Identify which cell holds the provided text, then report its [X, Y] central coordinate. 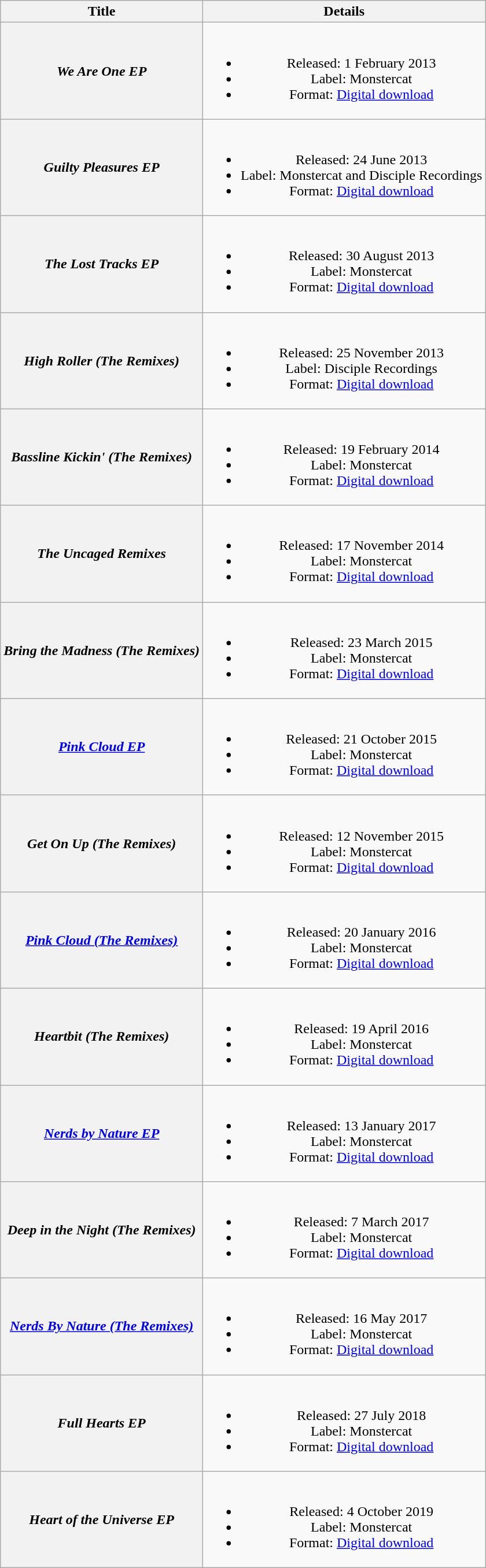
Heart of the Universe EP [102, 1519]
Guilty Pleasures EP [102, 168]
Released: 13 January 2017Label: MonstercatFormat: Digital download [344, 1133]
Released: 27 July 2018Label: MonstercatFormat: Digital download [344, 1423]
Nerds by Nature EP [102, 1133]
Released: 25 November 2013Label: Disciple RecordingsFormat: Digital download [344, 361]
Released: 19 April 2016Label: MonstercatFormat: Digital download [344, 1036]
Nerds By Nature (The Remixes) [102, 1326]
Pink Cloud (The Remixes) [102, 940]
Released: 19 February 2014Label: MonstercatFormat: Digital download [344, 457]
Released: 1 February 2013Label: MonstercatFormat: Digital download [344, 71]
Heartbit (The Remixes) [102, 1036]
The Uncaged Remixes [102, 554]
Released: 17 November 2014Label: MonstercatFormat: Digital download [344, 554]
Bring the Madness (The Remixes) [102, 650]
Released: 16 May 2017Label: MonstercatFormat: Digital download [344, 1326]
Released: 4 October 2019Label: MonstercatFormat: Digital download [344, 1519]
Details [344, 12]
We Are One EP [102, 71]
Released: 24 June 2013Label: Monstercat and Disciple RecordingsFormat: Digital download [344, 168]
Deep in the Night (The Remixes) [102, 1230]
Title [102, 12]
High Roller (The Remixes) [102, 361]
Released: 12 November 2015Label: MonstercatFormat: Digital download [344, 843]
Released: 7 March 2017Label: MonstercatFormat: Digital download [344, 1230]
Released: 20 January 2016Label: MonstercatFormat: Digital download [344, 940]
Full Hearts EP [102, 1423]
Released: 30 August 2013Label: MonstercatFormat: Digital download [344, 264]
The Lost Tracks EP [102, 264]
Released: 21 October 2015Label: MonstercatFormat: Digital download [344, 747]
Pink Cloud EP [102, 747]
Bassline Kickin' (The Remixes) [102, 457]
Released: 23 March 2015Label: MonstercatFormat: Digital download [344, 650]
Get On Up (The Remixes) [102, 843]
